Search for the cell housing the specified text and yield its (X, Y) center coordinate. 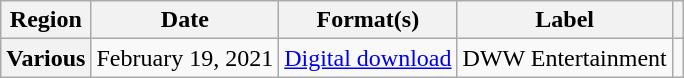
Format(s) (368, 20)
Label (564, 20)
February 19, 2021 (185, 58)
Date (185, 20)
Digital download (368, 58)
DWW Entertainment (564, 58)
Various (46, 58)
Region (46, 20)
